Extract the (X, Y) coordinate from the center of the cell holding the provided text.  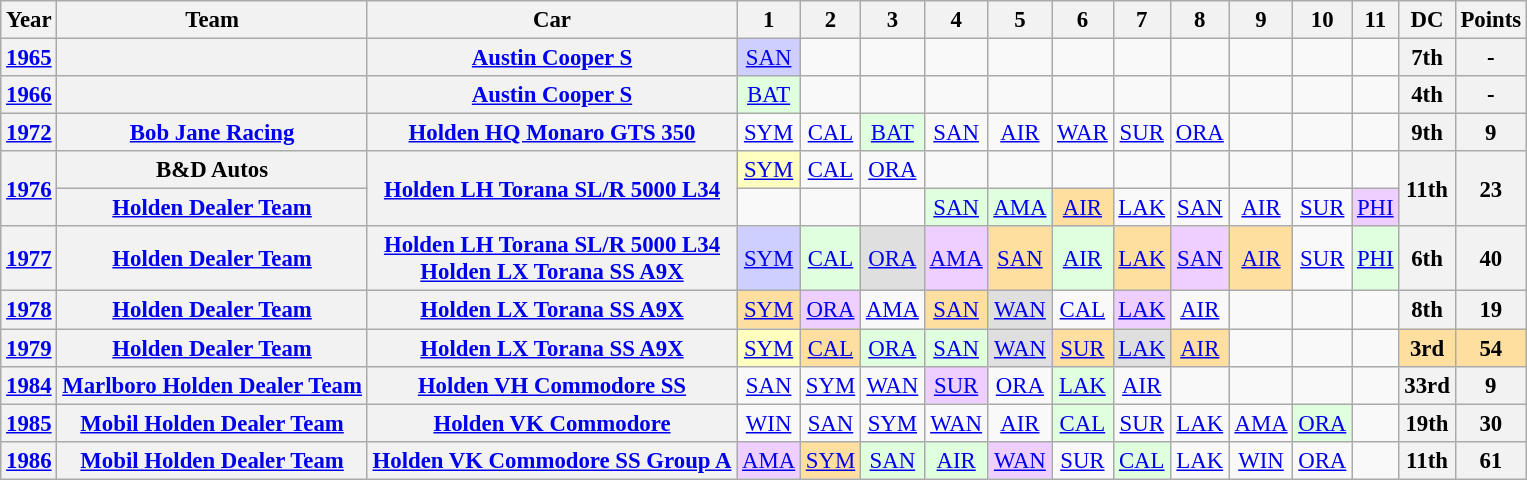
11 (1376, 20)
Holden VK Commodore SS Group A (552, 460)
1985 (29, 423)
Marlboro Holden Dealer Team (212, 385)
Team (212, 20)
3 (892, 20)
23 (1490, 188)
Holden VK Commodore (552, 423)
Holden LH Torana SL/R 5000 L34Holden LX Torana SS A9X (552, 258)
1984 (29, 385)
Bob Jane Racing (212, 133)
4 (956, 20)
4th (1427, 95)
Year (29, 20)
1972 (29, 133)
1 (769, 20)
5 (1020, 20)
9th (1427, 133)
1979 (29, 348)
1976 (29, 188)
54 (1490, 348)
10 (1322, 20)
7 (1142, 20)
8th (1427, 310)
40 (1490, 258)
1986 (29, 460)
6 (1082, 20)
1966 (29, 95)
30 (1490, 423)
Holden LH Torana SL/R 5000 L34 (552, 188)
19th (1427, 423)
Car (552, 20)
33rd (1427, 385)
Holden VH Commodore SS (552, 385)
Points (1490, 20)
61 (1490, 460)
2 (830, 20)
B&D Autos (212, 170)
1978 (29, 310)
3rd (1427, 348)
6th (1427, 258)
DC (1427, 20)
19 (1490, 310)
8 (1200, 20)
7th (1427, 58)
WAR (1082, 133)
1965 (29, 58)
Holden HQ Monaro GTS 350 (552, 133)
1977 (29, 258)
